Pinpoint the cell where the given text exists, returning its (X, Y) midpoint coordinate. 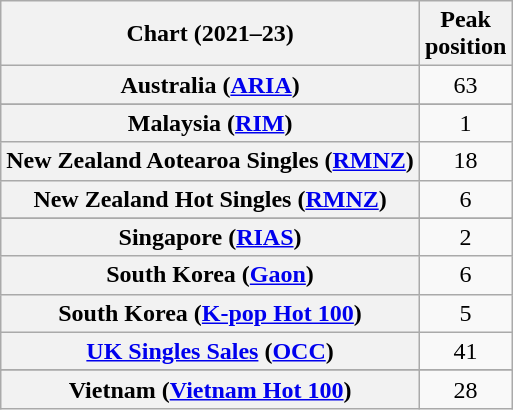
5 (465, 313)
Singapore (RIAS) (210, 237)
2 (465, 237)
UK Singles Sales (OCC) (210, 351)
Vietnam (Vietnam Hot 100) (210, 389)
28 (465, 389)
Malaysia (RIM) (210, 123)
New Zealand Hot Singles (RMNZ) (210, 199)
18 (465, 161)
41 (465, 351)
New Zealand Aotearoa Singles (RMNZ) (210, 161)
Peakposition (465, 34)
Chart (2021–23) (210, 34)
63 (465, 85)
South Korea (Gaon) (210, 275)
Australia (ARIA) (210, 85)
1 (465, 123)
South Korea (K-pop Hot 100) (210, 313)
